Locate the cell with the specified text and output its [X, Y] center coordinate. 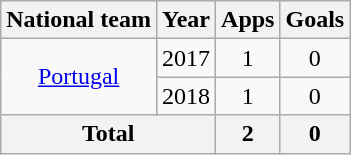
2 [248, 134]
Goals [315, 20]
Year [186, 20]
2018 [186, 96]
Portugal [79, 77]
Total [108, 134]
Apps [248, 20]
2017 [186, 58]
National team [79, 20]
